Scan for the cell matching the given text and deliver its (x, y) coordinate at center. 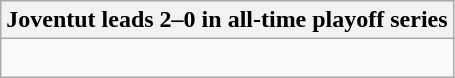
Joventut leads 2–0 in all-time playoff series (227, 20)
